For the text-containing cell, return its midpoint in (X, Y) coordinate format. 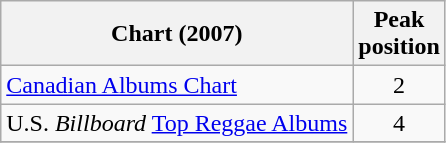
U.S. Billboard Top Reggae Albums (177, 123)
Canadian Albums Chart (177, 85)
4 (399, 123)
Chart (2007) (177, 34)
Peakposition (399, 34)
2 (399, 85)
